Search for the cell housing the specified text and yield its (X, Y) center coordinate. 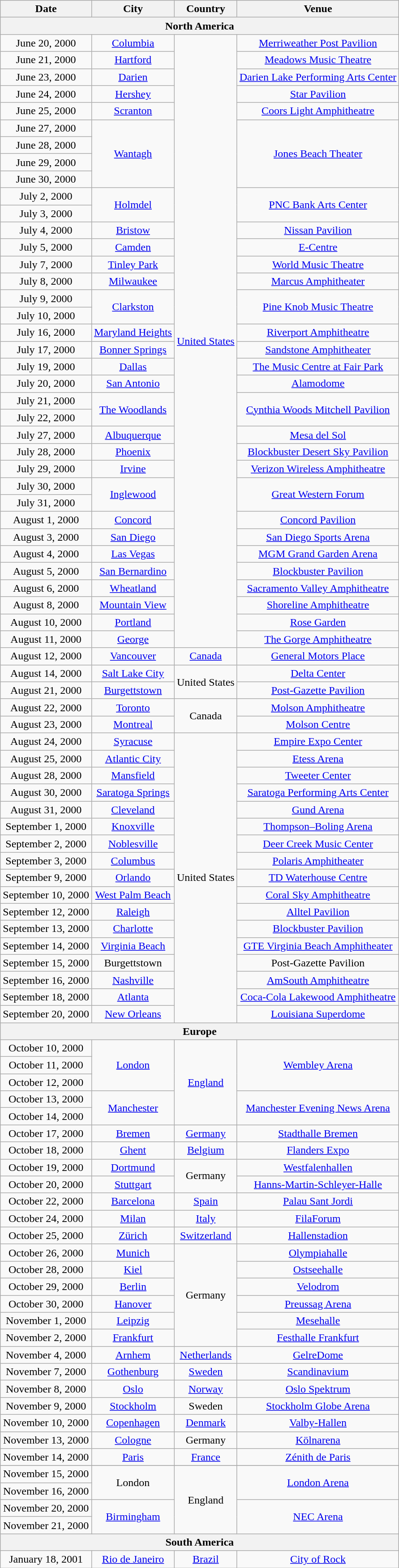
Molson Centre (318, 724)
October 26, 2000 (46, 1252)
June 20, 2000 (46, 43)
Alamodome (318, 384)
Phoenix (133, 452)
August 5, 2000 (46, 571)
October 30, 2000 (46, 1304)
August 3, 2000 (46, 537)
October 24, 2000 (46, 1218)
Stockholm (133, 1406)
August 28, 2000 (46, 776)
Palau Sant Jordi (318, 1201)
San Antonio (133, 384)
June 29, 2000 (46, 162)
August 31, 2000 (46, 810)
Noblesville (133, 844)
August 10, 2000 (46, 622)
FilaForum (318, 1218)
July 7, 2000 (46, 265)
Coral Sky Amphitheatre (318, 895)
July 2, 2000 (46, 196)
August 14, 2000 (46, 673)
Tinley Park (133, 265)
Verizon Wireless Amphitheatre (318, 469)
Tweeter Center (318, 776)
Kiel (133, 1269)
August 1, 2000 (46, 520)
Thompson–Boling Arena (318, 827)
Columbus (133, 861)
Country (206, 9)
E-Centre (318, 248)
Raleigh (133, 912)
Las Vegas (133, 554)
Coors Light Amphitheatre (318, 111)
Riverport Amphitheatre (318, 333)
Zürich (133, 1235)
London Arena (318, 1483)
July 21, 2000 (46, 401)
Europe (200, 1031)
Frankfurt (133, 1338)
Mountain View (133, 605)
September 3, 2000 (46, 861)
August 8, 2000 (46, 605)
TD Waterhouse Centre (318, 878)
Oslo Spektrum (318, 1389)
Cleveland (133, 810)
November 13, 2000 (46, 1440)
Wheatland (133, 588)
July 22, 2000 (46, 418)
June 27, 2000 (46, 128)
Sandstone Amphitheater (318, 350)
Westfalenhallen (318, 1167)
July 9, 2000 (46, 299)
Polaris Amphitheater (318, 861)
Paris (133, 1457)
Molson Amphitheatre (318, 707)
GelreDome (318, 1355)
The Music Centre at Fair Park (318, 367)
November 21, 2000 (46, 1525)
Milan (133, 1218)
July 29, 2000 (46, 469)
Wembley Arena (318, 1065)
NEC Arena (318, 1517)
November 10, 2000 (46, 1423)
July 31, 2000 (46, 503)
September 1, 2000 (46, 827)
Stuttgart (133, 1184)
June 28, 2000 (46, 145)
Berlin (133, 1286)
Louisiana Superdome (318, 1014)
August 30, 2000 (46, 793)
November 16, 2000 (46, 1491)
PNC Bank Arts Center (318, 205)
September 14, 2000 (46, 946)
Holmdel (133, 205)
Scandinavium (318, 1372)
July 17, 2000 (46, 350)
The Woodlands (133, 409)
Mansfield (133, 776)
San Diego Sports Arena (318, 537)
Festhalle Frankfurt (318, 1338)
MGM Grand Garden Arena (318, 554)
Kölnarena (318, 1440)
Bonner Springs (133, 350)
Zénith de Paris (318, 1457)
Orlando (133, 878)
Mesehalle (318, 1321)
November 2, 2000 (46, 1338)
World Music Theatre (318, 265)
October 18, 2000 (46, 1150)
Olympiahalle (318, 1252)
July 8, 2000 (46, 282)
Columbia (133, 43)
October 29, 2000 (46, 1286)
July 16, 2000 (46, 333)
Knoxville (133, 827)
Denmark (206, 1423)
Rio de Janeiro (133, 1559)
Gothenburg (133, 1372)
Hallenstadion (318, 1235)
Rose Garden (318, 622)
August 22, 2000 (46, 707)
Salt Lake City (133, 673)
Oslo (133, 1389)
July 4, 2000 (46, 231)
June 30, 2000 (46, 179)
Hartford (133, 60)
Milwaukee (133, 282)
Hershey (133, 94)
Coca-Cola Lakewood Amphitheatre (318, 997)
Darien (133, 77)
June 24, 2000 (46, 94)
November 8, 2000 (46, 1389)
Maryland Heights (133, 333)
Munich (133, 1252)
September 10, 2000 (46, 895)
August 12, 2000 (46, 656)
August 23, 2000 (46, 724)
Montreal (133, 724)
September 18, 2000 (46, 997)
South America (200, 1542)
Switzerland (206, 1235)
Sacramento Valley Amphitheatre (318, 588)
October 22, 2000 (46, 1201)
September 15, 2000 (46, 963)
July 19, 2000 (46, 367)
Hanover (133, 1304)
October 19, 2000 (46, 1167)
July 5, 2000 (46, 248)
Syracuse (133, 741)
Date (46, 9)
Meadows Music Theatre (318, 60)
Velodrom (318, 1286)
Marcus Amphitheater (318, 282)
July 27, 2000 (46, 435)
Bristow (133, 231)
Camden (133, 248)
AmSouth Amphitheatre (318, 980)
Virginia Beach (133, 946)
Hanns-Martin-Schleyer-Halle (318, 1184)
July 3, 2000 (46, 214)
Deer Creek Music Center (318, 844)
Empire Expo Center (318, 741)
October 11, 2000 (46, 1065)
November 20, 2000 (46, 1508)
Darien Lake Performing Arts Center (318, 77)
San Bernardino (133, 571)
October 12, 2000 (46, 1082)
August 25, 2000 (46, 759)
Valby-Hallen (318, 1423)
Spain (206, 1201)
Copenhagen (133, 1423)
August 21, 2000 (46, 690)
Charlotte (133, 929)
June 25, 2000 (46, 111)
Inglewood (133, 494)
August 6, 2000 (46, 588)
General Motors Place (318, 656)
October 10, 2000 (46, 1048)
The Gorge Amphitheatre (318, 639)
August 11, 2000 (46, 639)
Jones Beach Theater (318, 154)
Mesa del Sol (318, 435)
September 12, 2000 (46, 912)
July 20, 2000 (46, 384)
Venue (318, 9)
November 4, 2000 (46, 1355)
North America (200, 26)
Portland (133, 622)
Flanders Expo (318, 1150)
September 2, 2000 (46, 844)
Ostseehalle (318, 1269)
Great Western Forum (318, 494)
France (206, 1457)
September 16, 2000 (46, 980)
Blockbuster Desert Sky Pavilion (318, 452)
Italy (206, 1218)
Nissan Pavilion (318, 231)
Gund Arena (318, 810)
Norway (206, 1389)
November 9, 2000 (46, 1406)
Ghent (133, 1150)
Stadthalle Bremen (318, 1133)
San Diego (133, 537)
Arnhem (133, 1355)
November 1, 2000 (46, 1321)
October 14, 2000 (46, 1116)
Etess Arena (318, 759)
Concord Pavilion (318, 520)
Birmingham (133, 1517)
September 9, 2000 (46, 878)
West Palm Beach (133, 895)
June 21, 2000 (46, 60)
November 15, 2000 (46, 1474)
Atlanta (133, 997)
GTE Virginia Beach Amphitheater (318, 946)
Concord (133, 520)
September 13, 2000 (46, 929)
Irvine (133, 469)
George (133, 639)
Albuquerque (133, 435)
Wantagh (133, 154)
Leipzig (133, 1321)
Star Pavilion (318, 94)
Barcelona (133, 1201)
Preussag Arena (318, 1304)
October 25, 2000 (46, 1235)
Vancouver (133, 656)
Alltel Pavilion (318, 912)
Toronto (133, 707)
Scranton (133, 111)
City of Rock (318, 1559)
Clarkston (133, 307)
Cynthia Woods Mitchell Pavilion (318, 409)
City (133, 9)
Brazil (206, 1559)
July 10, 2000 (46, 316)
Dallas (133, 367)
November 7, 2000 (46, 1372)
Pine Knob Music Theatre (318, 307)
Bremen (133, 1133)
July 28, 2000 (46, 452)
Netherlands (206, 1355)
June 23, 2000 (46, 77)
August 24, 2000 (46, 741)
July 30, 2000 (46, 486)
Nashville (133, 980)
November 14, 2000 (46, 1457)
Delta Center (318, 673)
Manchester (133, 1108)
August 4, 2000 (46, 554)
Saratoga Performing Arts Center (318, 793)
Saratoga Springs (133, 793)
Shoreline Amphitheatre (318, 605)
Manchester Evening News Arena (318, 1108)
September 20, 2000 (46, 1014)
Dortmund (133, 1167)
Belgium (206, 1150)
Merriweather Post Pavilion (318, 43)
New Orleans (133, 1014)
Atlantic City (133, 759)
October 17, 2000 (46, 1133)
Cologne (133, 1440)
Stockholm Globe Arena (318, 1406)
October 20, 2000 (46, 1184)
October 13, 2000 (46, 1099)
January 18, 2001 (46, 1559)
October 28, 2000 (46, 1269)
